For the text-containing cell, return its midpoint in (X, Y) coordinate format. 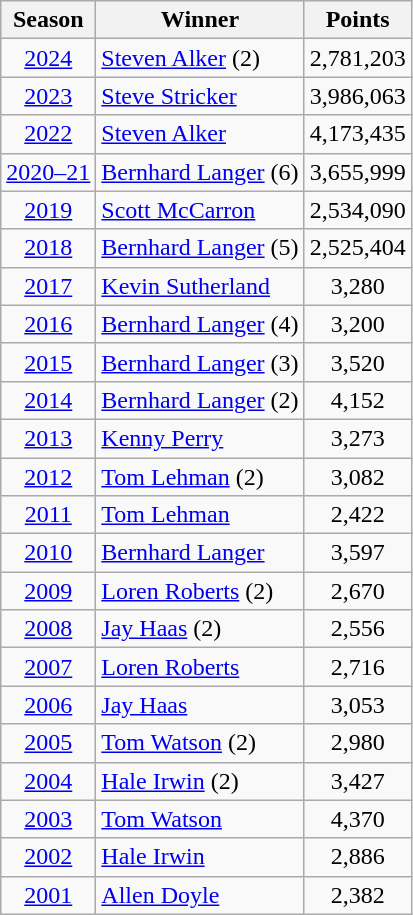
2001 (48, 895)
2019 (48, 210)
3,200 (358, 324)
Steven Alker (2) (200, 58)
2015 (48, 362)
3,082 (358, 477)
4,152 (358, 400)
Kevin Sutherland (200, 286)
Winner (200, 20)
2024 (48, 58)
2,525,404 (358, 248)
4,173,435 (358, 134)
Bernhard Langer (6) (200, 172)
Allen Doyle (200, 895)
Bernhard Langer (5) (200, 248)
2007 (48, 667)
Tom Watson (200, 819)
Hale Irwin (200, 857)
3,597 (358, 553)
Points (358, 20)
3,986,063 (358, 96)
2009 (48, 591)
3,053 (358, 705)
2013 (48, 438)
3,427 (358, 781)
2012 (48, 477)
Bernhard Langer (2) (200, 400)
2,886 (358, 857)
2,382 (358, 895)
2020–21 (48, 172)
2008 (48, 629)
4,370 (358, 819)
2011 (48, 515)
2006 (48, 705)
2014 (48, 400)
Tom Lehman (200, 515)
Bernhard Langer (3) (200, 362)
Steven Alker (200, 134)
2,781,203 (358, 58)
2002 (48, 857)
Bernhard Langer (200, 553)
2016 (48, 324)
2004 (48, 781)
2,670 (358, 591)
Jay Haas (200, 705)
2,556 (358, 629)
Hale Irwin (2) (200, 781)
Loren Roberts (2) (200, 591)
Season (48, 20)
Jay Haas (2) (200, 629)
Scott McCarron (200, 210)
2,534,090 (358, 210)
2003 (48, 819)
Bernhard Langer (4) (200, 324)
2005 (48, 743)
Loren Roberts (200, 667)
3,655,999 (358, 172)
2,716 (358, 667)
Steve Stricker (200, 96)
Tom Lehman (2) (200, 477)
2,422 (358, 515)
2018 (48, 248)
2022 (48, 134)
2,980 (358, 743)
3,280 (358, 286)
2017 (48, 286)
2023 (48, 96)
Tom Watson (2) (200, 743)
3,273 (358, 438)
2010 (48, 553)
Kenny Perry (200, 438)
3,520 (358, 362)
